Determine the [X, Y] coordinate at the center of the cell enclosing the given text.  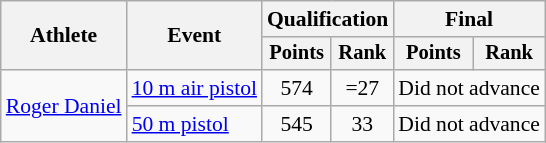
Event [194, 36]
Qualification [328, 19]
545 [296, 124]
10 m air pistol [194, 88]
Final [469, 19]
50 m pistol [194, 124]
=27 [362, 88]
Athlete [64, 36]
Roger Daniel [64, 106]
33 [362, 124]
574 [296, 88]
